Return [X, Y] of the center of cell containing provided text 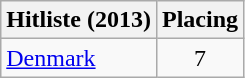
Hitliste (2013) [79, 20]
Denmark [79, 58]
7 [200, 58]
Placing [200, 20]
